Return [x, y] of the center of cell containing provided text 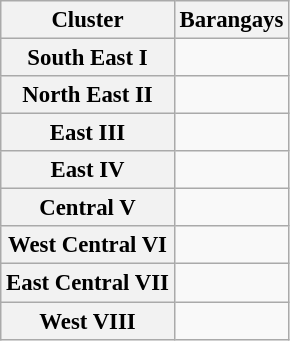
Barangays [231, 20]
West Central VI [88, 245]
Cluster [88, 20]
Central V [88, 208]
East III [88, 133]
South East I [88, 58]
East Central VII [88, 283]
East IV [88, 170]
North East II [88, 95]
West VIII [88, 321]
